Identify which cell holds the provided text, then report its [x, y] central coordinate. 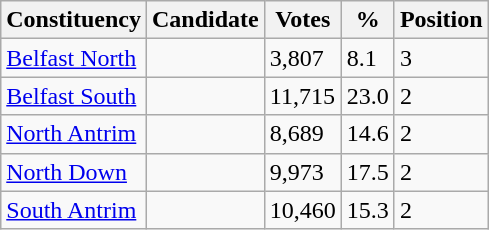
Position [441, 20]
3,807 [302, 58]
South Antrim [74, 210]
Votes [302, 20]
10,460 [302, 210]
Belfast South [74, 96]
9,973 [302, 172]
15.3 [368, 210]
Belfast North [74, 58]
3 [441, 58]
11,715 [302, 96]
14.6 [368, 134]
8.1 [368, 58]
23.0 [368, 96]
Candidate [205, 20]
17.5 [368, 172]
North Antrim [74, 134]
Constituency [74, 20]
North Down [74, 172]
% [368, 20]
8,689 [302, 134]
